Provide the [X, Y] coordinate of the cell's center where the given text is located.  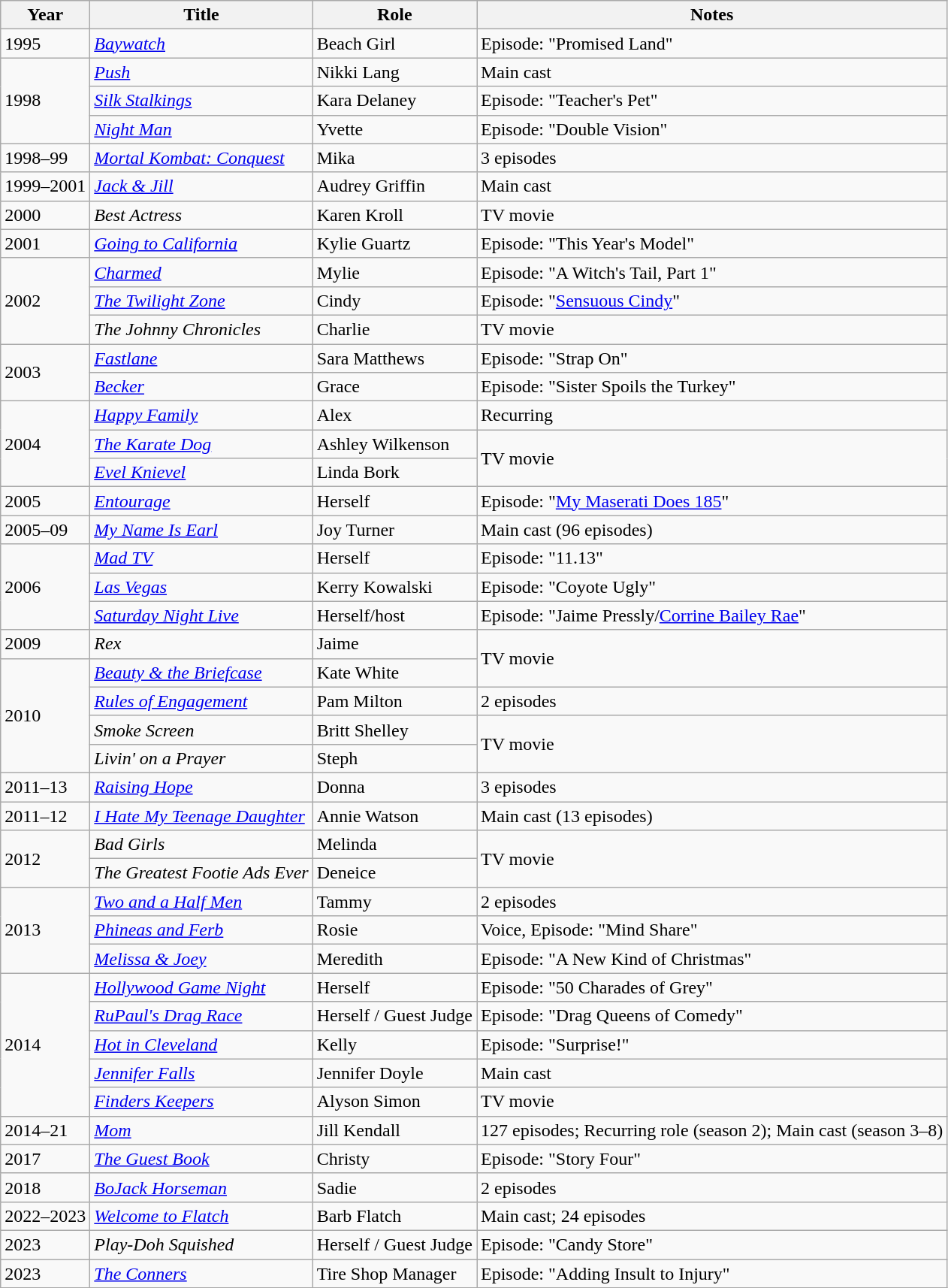
Episode: "Jaime Pressly/Corrine Bailey Rae" [711, 615]
Deneice [394, 873]
Jill Kendall [394, 1130]
Charlie [394, 329]
Voice, Episode: "Mind Share" [711, 930]
Episode: "Story Four" [711, 1159]
Going to California [201, 243]
Entourage [201, 501]
Rules of Engagement [201, 701]
Becker [201, 387]
Role [394, 15]
Meredith [394, 959]
2009 [45, 644]
Mika [394, 158]
Rex [201, 644]
Tammy [394, 902]
Alex [394, 416]
Melissa & Joey [201, 959]
Episode: "Surprise!" [711, 1045]
Beauty & the Briefcase [201, 673]
Episode: "11.13" [711, 558]
The Guest Book [201, 1159]
The Karate Dog [201, 444]
The Conners [201, 1274]
Grace [394, 387]
Mad TV [201, 558]
Fastlane [201, 358]
Hollywood Game Night [201, 987]
Recurring [711, 416]
Raising Hope [201, 787]
Kate White [394, 673]
Christy [394, 1159]
Title [201, 15]
Episode: "This Year's Model" [711, 243]
Episode: "Double Vision" [711, 129]
Rosie [394, 930]
Nikki Lang [394, 72]
Episode: "My Maserati Does 185" [711, 501]
Episode: "Drag Queens of Comedy" [711, 1016]
The Johnny Chronicles [201, 329]
Play-Doh Squished [201, 1244]
Two and a Half Men [201, 902]
Episode: "Sensuous Cindy" [711, 301]
2014–21 [45, 1130]
2013 [45, 930]
2017 [45, 1159]
1998–99 [45, 158]
2000 [45, 215]
2006 [45, 587]
1995 [45, 44]
Donna [394, 787]
2005–09 [45, 530]
2018 [45, 1187]
Hot in Cleveland [201, 1045]
2002 [45, 301]
2012 [45, 859]
Night Man [201, 129]
Jaime [394, 644]
Episode: "Sister Spoils the Turkey" [711, 387]
Beach Girl [394, 44]
Episode: "Adding Insult to Injury" [711, 1274]
2010 [45, 715]
Finders Keepers [201, 1102]
1998 [45, 101]
RuPaul's Drag Race [201, 1016]
Episode: "A New Kind of Christmas" [711, 959]
Audrey Griffin [394, 186]
Silk Stalkings [201, 101]
Main cast (13 episodes) [711, 815]
2003 [45, 373]
Charmed [201, 272]
BoJack Horseman [201, 1187]
Kara Delaney [394, 101]
Kylie Guartz [394, 243]
Notes [711, 15]
Britt Shelley [394, 730]
Main cast; 24 episodes [711, 1216]
Ashley Wilkenson [394, 444]
Tire Shop Manager [394, 1274]
Livin' on a Prayer [201, 758]
Joy Turner [394, 530]
Melinda [394, 845]
2011–13 [45, 787]
Kerry Kowalski [394, 587]
Mylie [394, 272]
Linda Bork [394, 473]
Main cast (96 episodes) [711, 530]
2005 [45, 501]
I Hate My Teenage Daughter [201, 815]
127 episodes; Recurring role (season 2); Main cast (season 3–8) [711, 1130]
Pam Milton [394, 701]
Jack & Jill [201, 186]
Episode: "Teacher's Pet" [711, 101]
2014 [45, 1045]
Episode: "Candy Store" [711, 1244]
Jennifer Doyle [394, 1073]
Annie Watson [394, 815]
Smoke Screen [201, 730]
Best Actress [201, 215]
Las Vegas [201, 587]
Sadie [394, 1187]
Sara Matthews [394, 358]
Barb Flatch [394, 1216]
Bad Girls [201, 845]
The Greatest Footie Ads Ever [201, 873]
Episode: "50 Charades of Grey" [711, 987]
2011–12 [45, 815]
2022–2023 [45, 1216]
The Twilight Zone [201, 301]
Evel Knievel [201, 473]
Saturday Night Live [201, 615]
Mortal Kombat: Conquest [201, 158]
Welcome to Flatch [201, 1216]
Baywatch [201, 44]
Kelly [394, 1045]
2004 [45, 444]
Herself/host [394, 615]
Alyson Simon [394, 1102]
Mom [201, 1130]
2001 [45, 243]
Phineas and Ferb [201, 930]
Yvette [394, 129]
Episode: "Strap On" [711, 358]
Year [45, 15]
Episode: "Coyote Ugly" [711, 587]
Karen Kroll [394, 215]
1999–2001 [45, 186]
My Name Is Earl [201, 530]
Push [201, 72]
Happy Family [201, 416]
Episode: "Promised Land" [711, 44]
Episode: "A Witch's Tail, Part 1" [711, 272]
Cindy [394, 301]
Steph [394, 758]
Jennifer Falls [201, 1073]
